Search for the cell housing the specified text and yield its [x, y] center coordinate. 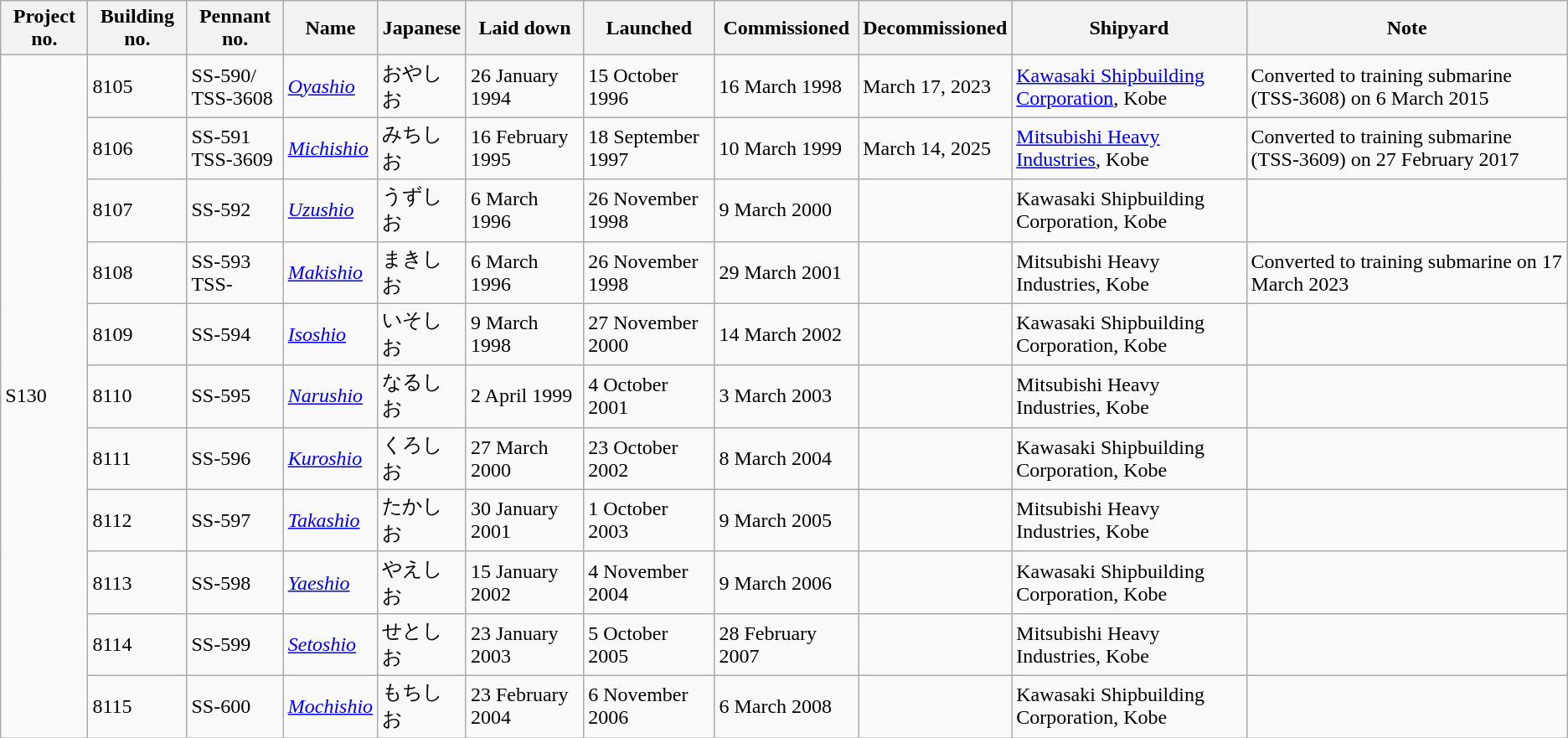
Yaeshio [330, 582]
Project no. [44, 28]
みちしお [422, 148]
SS-590/TSS-3608 [235, 86]
せとしお [422, 644]
Michishio [330, 148]
Makishio [330, 272]
Launched [649, 28]
9 March 1998 [524, 334]
S130 [44, 397]
Note [1407, 28]
8114 [137, 644]
Japanese [422, 28]
なるしお [422, 396]
18 September 1997 [649, 148]
SS-591TSS-3609 [235, 148]
Shipyard [1129, 28]
Converted to training submarine on 17 March 2023 [1407, 272]
8106 [137, 148]
まきしお [422, 272]
15 October 1996 [649, 86]
たかしお [422, 520]
Laid down [524, 28]
SS-593TSS- [235, 272]
15 January 2002 [524, 582]
おやしお [422, 86]
5 October 2005 [649, 644]
8110 [137, 396]
Building no. [137, 28]
Isoshio [330, 334]
Mochishio [330, 706]
1 October 2003 [649, 520]
SS-597 [235, 520]
Converted to training submarine (TSS-3608) on 6 March 2015 [1407, 86]
Oyashio [330, 86]
8115 [137, 706]
SS-594 [235, 334]
8108 [137, 272]
16 March 1998 [787, 86]
8111 [137, 458]
Pennant no. [235, 28]
23 February 2004 [524, 706]
Kuroshio [330, 458]
14 March 2002 [787, 334]
30 January 2001 [524, 520]
23 January 2003 [524, 644]
26 January 1994 [524, 86]
8113 [137, 582]
Uzushio [330, 210]
4 October 2001 [649, 396]
28 February 2007 [787, 644]
いそしお [422, 334]
くろしお [422, 458]
6 March 2008 [787, 706]
27 March 2000 [524, 458]
Setoshio [330, 644]
March 14, 2025 [935, 148]
9 March 2000 [787, 210]
16 February 1995 [524, 148]
6 November 2006 [649, 706]
4 November 2004 [649, 582]
8109 [137, 334]
SS-595 [235, 396]
2 April 1999 [524, 396]
SS-598 [235, 582]
SS-592 [235, 210]
Decommissioned [935, 28]
27 November 2000 [649, 334]
SS-600 [235, 706]
9 March 2006 [787, 582]
SS-596 [235, 458]
3 March 2003 [787, 396]
Takashio [330, 520]
9 March 2005 [787, 520]
Commissioned [787, 28]
Name [330, 28]
March 17, 2023 [935, 86]
Converted to training submarine (TSS-3609) on 27 February 2017 [1407, 148]
やえしお [422, 582]
うずしお [422, 210]
10 March 1999 [787, 148]
29 March 2001 [787, 272]
Narushio [330, 396]
23 October 2002 [649, 458]
8112 [137, 520]
8107 [137, 210]
SS-599 [235, 644]
8105 [137, 86]
8 March 2004 [787, 458]
もちしお [422, 706]
